Return the [x, y] coordinate for the center point of the cell that contains the specified text.  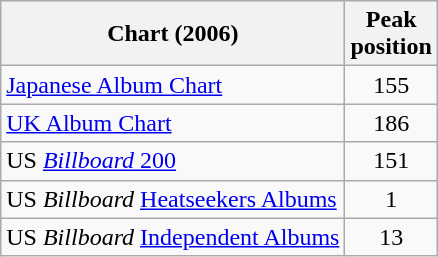
UK Album Chart [173, 123]
US Billboard Independent Albums [173, 237]
155 [391, 85]
Japanese Album Chart [173, 85]
Peakposition [391, 34]
US Billboard 200 [173, 161]
13 [391, 237]
Chart (2006) [173, 34]
151 [391, 161]
186 [391, 123]
1 [391, 199]
US Billboard Heatseekers Albums [173, 199]
